From the cell containing the given text, extract its center point as (x, y) coordinate. 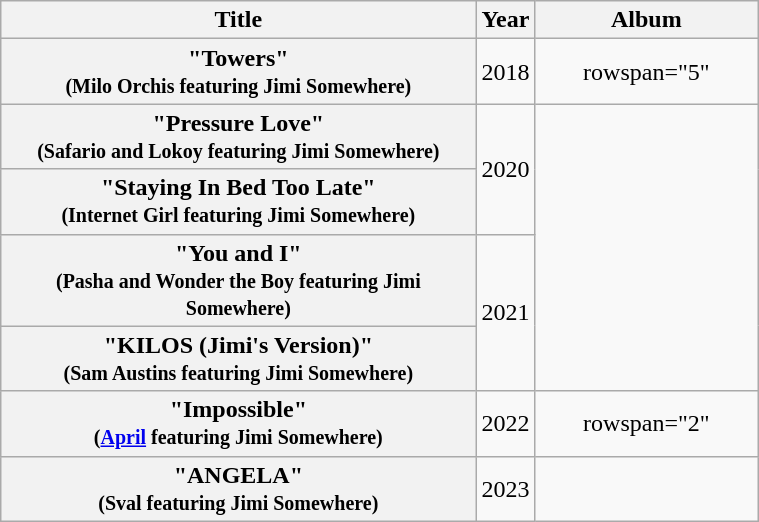
2021 (506, 312)
"You and I"(Pasha and Wonder the Boy featuring Jimi Somewhere) (238, 280)
"Impossible"(April featuring Jimi Somewhere) (238, 424)
rowspan="2" (646, 424)
Title (238, 20)
"Staying In Bed Too Late"(Internet Girl featuring Jimi Somewhere) (238, 202)
2018 (506, 72)
rowspan="5" (646, 72)
"KILOS (Jimi's Version)"(Sam Austins featuring Jimi Somewhere) (238, 358)
2020 (506, 169)
"Pressure Love"(Safario and Lokoy featuring Jimi Somewhere) (238, 136)
2022 (506, 424)
"ANGELA"(Sval featuring Jimi Somewhere) (238, 488)
Year (506, 20)
Album (646, 20)
2023 (506, 488)
"Towers"(Milo Orchis featuring Jimi Somewhere) (238, 72)
